Identify which cell holds the provided text, then report its [x, y] central coordinate. 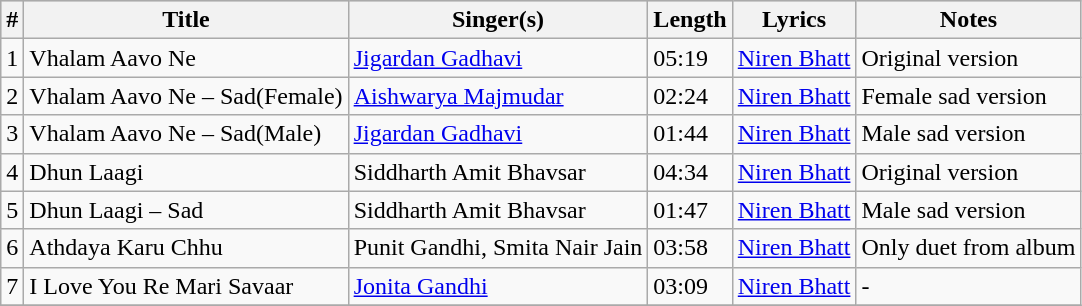
1 [12, 58]
Notes [968, 20]
03:58 [690, 248]
3 [12, 134]
Dhun Laagi – Sad [186, 210]
01:44 [690, 134]
Vhalam Aavo Ne – Sad(Female) [186, 96]
04:34 [690, 172]
Aishwarya Majmudar [498, 96]
Athdaya Karu Chhu [186, 248]
Lyrics [794, 20]
- [968, 286]
Only duet from album [968, 248]
Singer(s) [498, 20]
05:19 [690, 58]
Vhalam Aavo Ne – Sad(Male) [186, 134]
Length [690, 20]
Dhun Laagi [186, 172]
4 [12, 172]
# [12, 20]
7 [12, 286]
Punit Gandhi, Smita Nair Jain [498, 248]
I Love You Re Mari Savaar [186, 286]
2 [12, 96]
6 [12, 248]
Title [186, 20]
Jonita Gandhi [498, 286]
02:24 [690, 96]
Female sad version [968, 96]
Vhalam Aavo Ne [186, 58]
5 [12, 210]
01:47 [690, 210]
03:09 [690, 286]
